From the cell containing the given text, extract its center point as [X, Y] coordinate. 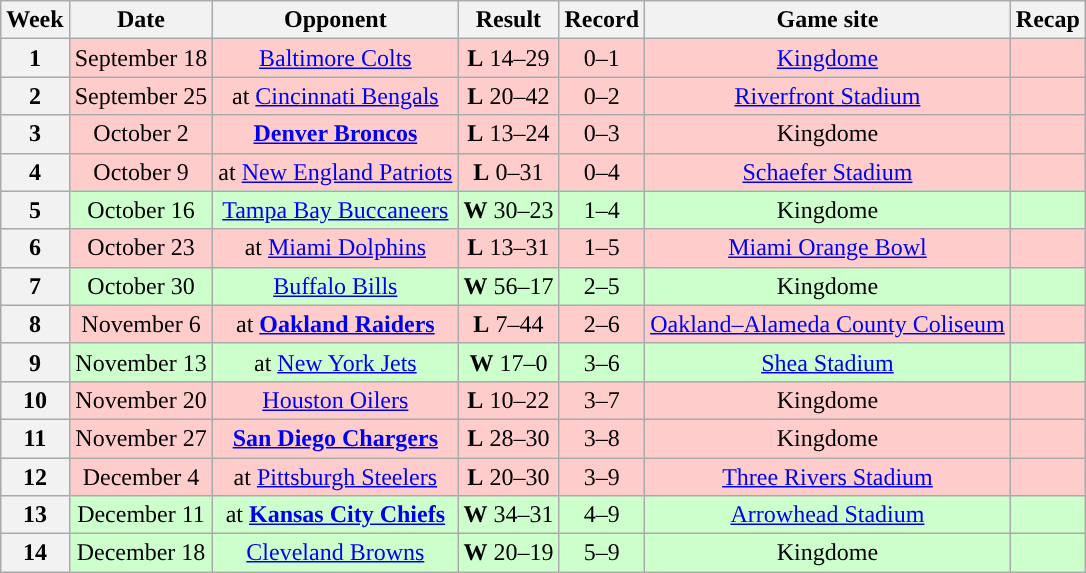
L 0–31 [508, 172]
0–1 [602, 58]
Schaefer Stadium [828, 172]
1–4 [602, 210]
L 7–44 [508, 324]
2–5 [602, 286]
9 [35, 362]
Recap [1048, 20]
W 56–17 [508, 286]
Baltimore Colts [336, 58]
at Kansas City Chiefs [336, 515]
L 10–22 [508, 400]
2 [35, 96]
at Pittsburgh Steelers [336, 477]
at Miami Dolphins [336, 248]
December 4 [141, 477]
October 30 [141, 286]
L 14–29 [508, 58]
4–9 [602, 515]
14 [35, 553]
December 18 [141, 553]
Houston Oilers [336, 400]
12 [35, 477]
November 13 [141, 362]
1 [35, 58]
10 [35, 400]
0–3 [602, 134]
2–6 [602, 324]
0–2 [602, 96]
Game site [828, 20]
L 20–30 [508, 477]
3–7 [602, 400]
L 28–30 [508, 438]
8 [35, 324]
Date [141, 20]
Opponent [336, 20]
September 25 [141, 96]
San Diego Chargers [336, 438]
11 [35, 438]
W 20–19 [508, 553]
October 9 [141, 172]
Result [508, 20]
Denver Broncos [336, 134]
Oakland–Alameda County Coliseum [828, 324]
13 [35, 515]
Week [35, 20]
Miami Orange Bowl [828, 248]
at New York Jets [336, 362]
3 [35, 134]
at New England Patriots [336, 172]
3–9 [602, 477]
7 [35, 286]
Arrowhead Stadium [828, 515]
3–8 [602, 438]
W 30–23 [508, 210]
5 [35, 210]
October 23 [141, 248]
3–6 [602, 362]
Record [602, 20]
W 17–0 [508, 362]
W 34–31 [508, 515]
Three Rivers Stadium [828, 477]
October 2 [141, 134]
4 [35, 172]
Cleveland Browns [336, 553]
November 27 [141, 438]
at Oakland Raiders [336, 324]
November 20 [141, 400]
Buffalo Bills [336, 286]
L 13–31 [508, 248]
at Cincinnati Bengals [336, 96]
Shea Stadium [828, 362]
0–4 [602, 172]
1–5 [602, 248]
September 18 [141, 58]
Tampa Bay Buccaneers [336, 210]
L 13–24 [508, 134]
6 [35, 248]
5–9 [602, 553]
November 6 [141, 324]
L 20–42 [508, 96]
Riverfront Stadium [828, 96]
December 11 [141, 515]
October 16 [141, 210]
